Find where the given text appears and provide that cell's center as [x, y] coordinate. 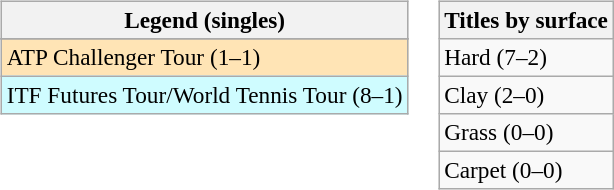
ITF Futures Tour/World Tennis Tour (8–1) [204, 95]
Carpet (0–0) [526, 171]
Titles by surface [526, 20]
Hard (7–2) [526, 57]
Grass (0–0) [526, 133]
Legend (singles) [204, 20]
Clay (2–0) [526, 95]
ATP Challenger Tour (1–1) [204, 57]
